Scan for the cell matching the given text and deliver its (x, y) coordinate at center. 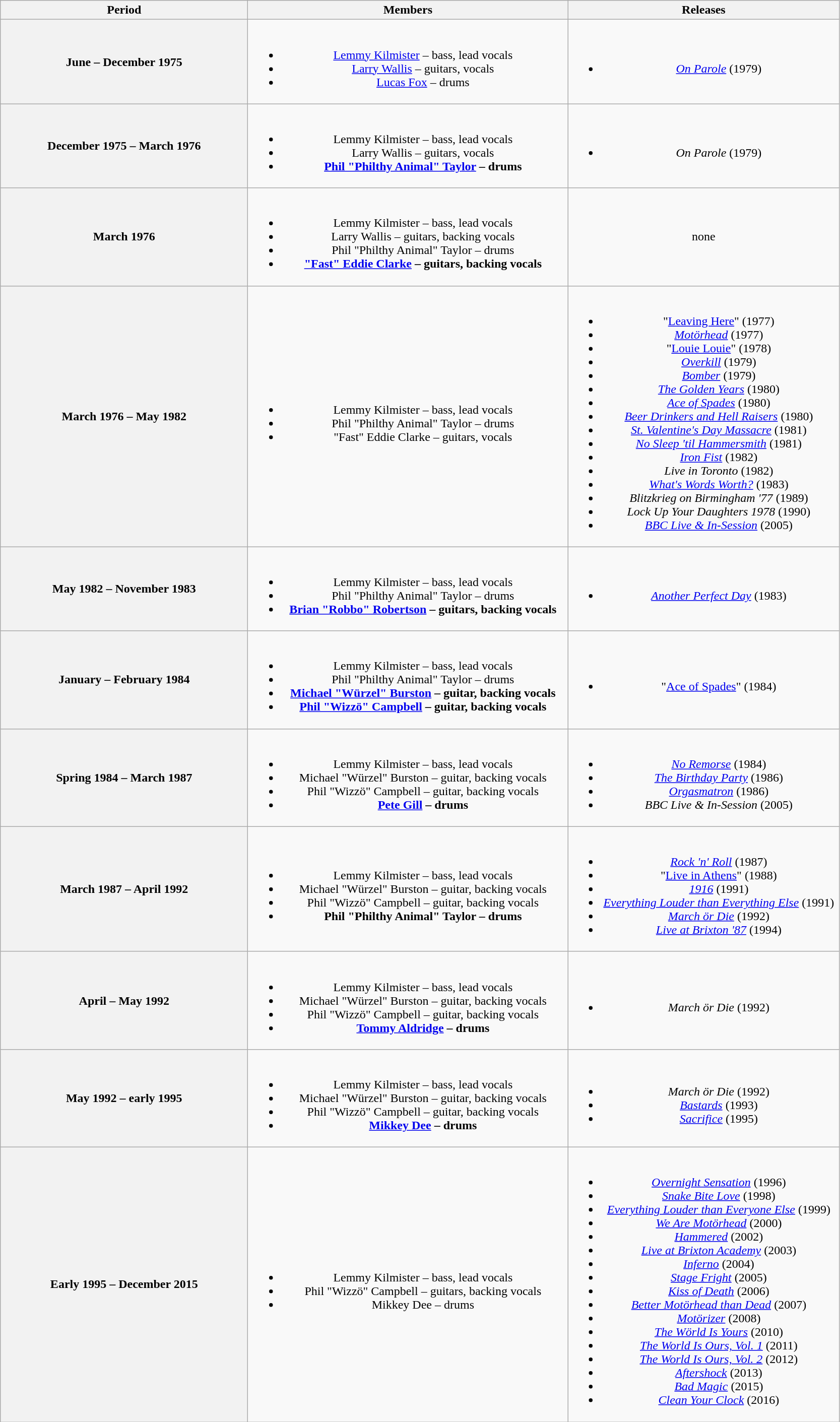
Lemmy Kilmister – bass, lead vocalsLarry Wallis – guitars, vocalsPhil "Philthy Animal" Taylor – drums (408, 146)
Lemmy Kilmister – bass, lead vocalsPhil "Philthy Animal" Taylor – drums"Fast" Eddie Clarke – guitars, vocals (408, 416)
Lemmy Kilmister – bass, lead vocalsMichael "Würzel" Burston – guitar, backing vocalsPhil "Wizzö" Campbell – guitar, backing vocalsPete Gill – drums (408, 778)
none (703, 237)
Period (124, 10)
May 1992 – early 1995 (124, 1098)
Rock 'n' Roll (1987)"Live in Athens" (1988)1916 (1991)Everything Louder than Everything Else (1991)March ör Die (1992) Live at Brixton '87 (1994) (703, 889)
March ör Die (1992) (703, 1000)
Another Perfect Day (1983) (703, 589)
Early 1995 – December 2015 (124, 1284)
Releases (703, 10)
May 1982 – November 1983 (124, 589)
March 1976 – May 1982 (124, 416)
Lemmy Kilmister – bass, lead vocalsMichael "Würzel" Burston – guitar, backing vocalsPhil "Wizzö" Campbell – guitar, backing vocalsMikkey Dee – drums (408, 1098)
December 1975 – March 1976 (124, 146)
March 1987 – April 1992 (124, 889)
No Remorse (1984) The Birthday Party (1986)Orgasmatron (1986)BBC Live & In-Session (2005) (703, 778)
June – December 1975 (124, 61)
Lemmy Kilmister – bass, lead vocalsLarry Wallis – guitars, vocalsLucas Fox – drums (408, 61)
"Ace of Spades" (1984) (703, 680)
Lemmy Kilmister – bass, lead vocalsPhil "Wizzö" Campbell – guitars, backing vocalsMikkey Dee – drums (408, 1284)
Lemmy Kilmister – bass, lead vocalsPhil "Philthy Animal" Taylor – drumsBrian "Robbo" Robertson – guitars, backing vocals (408, 589)
Spring 1984 – March 1987 (124, 778)
Members (408, 10)
January – February 1984 (124, 680)
March ör Die (1992) Bastards (1993)Sacrifice (1995) (703, 1098)
March 1976 (124, 237)
April – May 1992 (124, 1000)
